Return (X, Y) of the center of cell containing provided text 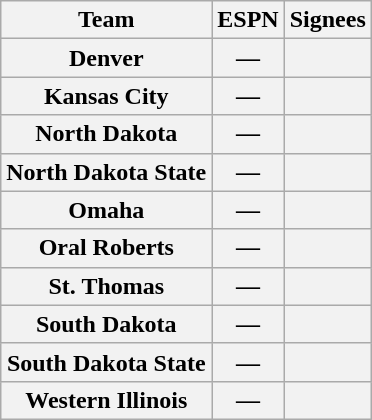
Signees (328, 20)
Kansas City (106, 96)
ESPN (248, 20)
South Dakota (106, 324)
St. Thomas (106, 286)
Omaha (106, 210)
Western Illinois (106, 400)
South Dakota State (106, 362)
Team (106, 20)
— (248, 58)
Oral Roberts (106, 248)
North Dakota (106, 134)
Denver (106, 58)
North Dakota State (106, 172)
